Search for the cell housing the specified text and yield its [X, Y] center coordinate. 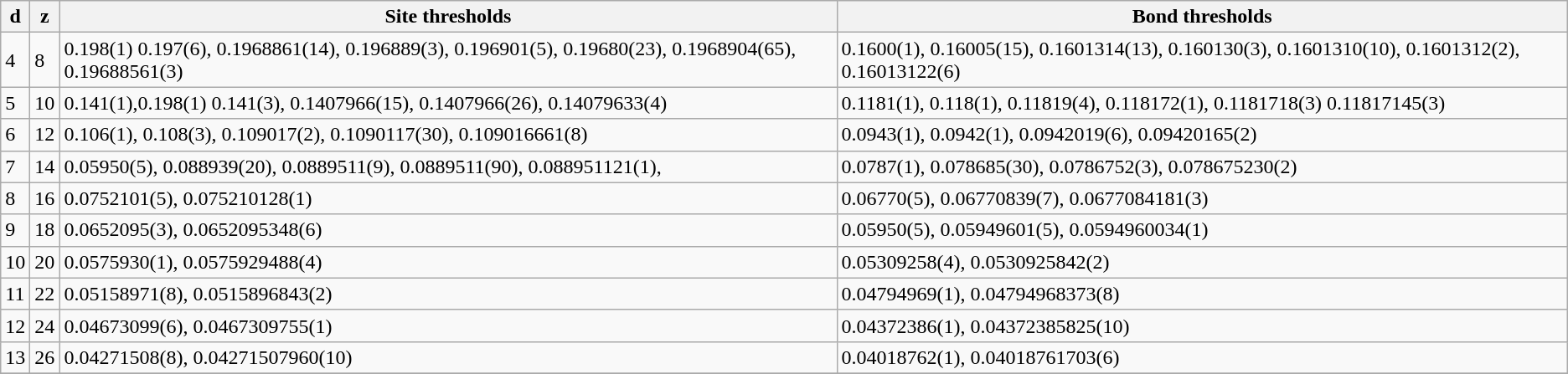
5 [15, 103]
0.141(1),0.198(1) 0.141(3), 0.1407966(15), 0.1407966(26), 0.14079633(4) [448, 103]
d [15, 17]
0.06770(5), 0.06770839(7), 0.0677084181(3) [1202, 198]
0.0752101(5), 0.075210128(1) [448, 198]
6 [15, 135]
14 [45, 167]
Bond thresholds [1202, 17]
20 [45, 262]
0.0575930(1), 0.0575929488(4) [448, 262]
7 [15, 167]
0.106(1), 0.108(3), 0.109017(2), 0.1090117(30), 0.109016661(8) [448, 135]
0.04372386(1), 0.04372385825(10) [1202, 325]
4 [15, 60]
0.05309258(4), 0.0530925842(2) [1202, 262]
0.05950(5), 0.05949601(5), 0.0594960034(1) [1202, 230]
0.04271508(8), 0.04271507960(10) [448, 357]
0.04673099(6), 0.0467309755(1) [448, 325]
16 [45, 198]
0.04794969(1), 0.04794968373(8) [1202, 294]
0.1181(1), 0.118(1), 0.11819(4), 0.118172(1), 0.1181718(3) 0.11817145(3) [1202, 103]
13 [15, 357]
18 [45, 230]
z [45, 17]
Site thresholds [448, 17]
0.0652095(3), 0.0652095348(6) [448, 230]
0.0787(1), 0.078685(30), 0.0786752(3), 0.078675230(2) [1202, 167]
11 [15, 294]
0.1600(1), 0.16005(15), 0.1601314(13), 0.160130(3), 0.1601310(10), 0.1601312(2), 0.16013122(6) [1202, 60]
24 [45, 325]
0.04018762(1), 0.04018761703(6) [1202, 357]
0.198(1) 0.197(6), 0.1968861(14), 0.196889(3), 0.196901(5), 0.19680(23), 0.1968904(65), 0.19688561(3) [448, 60]
26 [45, 357]
9 [15, 230]
22 [45, 294]
0.0943(1), 0.0942(1), 0.0942019(6), 0.09420165(2) [1202, 135]
0.05158971(8), 0.0515896843(2) [448, 294]
0.05950(5), 0.088939(20), 0.0889511(9), 0.0889511(90), 0.088951121(1), [448, 167]
